From the cell containing the given text, extract its center point as [x, y] coordinate. 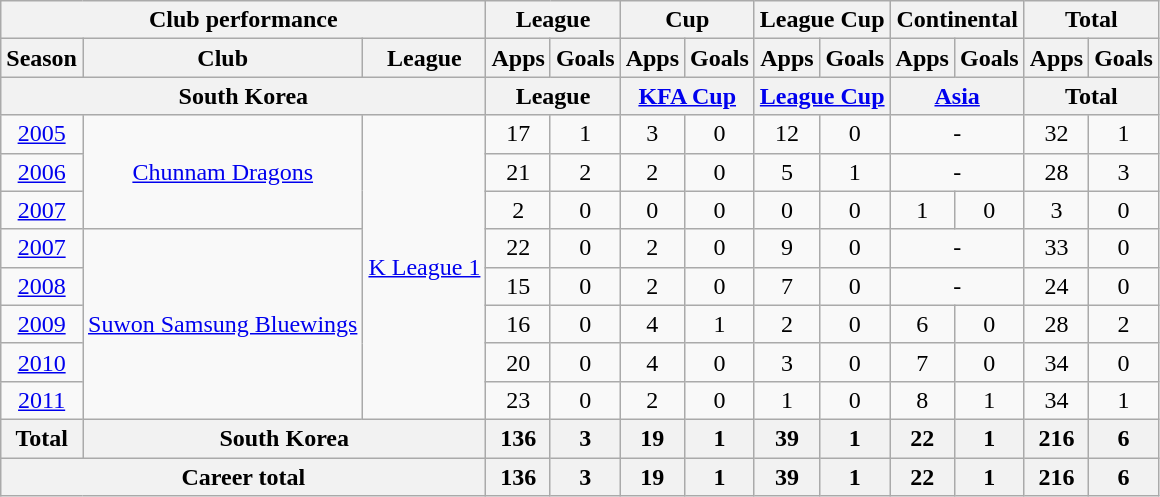
16 [518, 324]
9 [786, 248]
15 [518, 286]
Career total [244, 477]
2011 [42, 400]
2008 [42, 286]
Club performance [244, 20]
2005 [42, 134]
24 [1056, 286]
KFA Cup [687, 96]
12 [786, 134]
K League 1 [424, 267]
2006 [42, 172]
Asia [957, 96]
32 [1056, 134]
Continental [957, 20]
33 [1056, 248]
Cup [687, 20]
8 [922, 400]
5 [786, 172]
Club [222, 58]
Chunnam Dragons [222, 172]
21 [518, 172]
20 [518, 362]
2009 [42, 324]
2010 [42, 362]
Season [42, 58]
Suwon Samsung Bluewings [222, 324]
23 [518, 400]
17 [518, 134]
